Return [X, Y] of the center of cell containing provided text 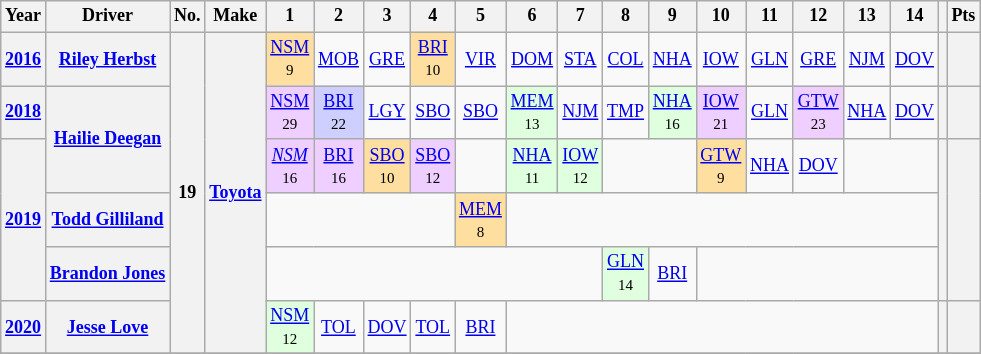
8 [626, 16]
Driver [107, 16]
14 [915, 16]
Make [236, 16]
IOW21 [721, 113]
STA [580, 59]
No. [188, 16]
NHA11 [532, 166]
GTW9 [721, 166]
BRI22 [339, 113]
13 [867, 16]
GLN14 [626, 274]
10 [721, 16]
Toyota [236, 193]
Brandon Jones [107, 274]
4 [433, 16]
2020 [24, 327]
NSM9 [290, 59]
MEM13 [532, 113]
LGY [387, 113]
6 [532, 16]
Jesse Love [107, 327]
NSM29 [290, 113]
SBO10 [387, 166]
MOB [339, 59]
3 [387, 16]
Pts [964, 16]
Year [24, 16]
NHA16 [672, 113]
TMP [626, 113]
VIR [481, 59]
Riley Herbst [107, 59]
NSM16 [290, 166]
IOW12 [580, 166]
Hailie Deegan [107, 140]
2 [339, 16]
5 [481, 16]
SBO12 [433, 166]
12 [818, 16]
GTW23 [818, 113]
COL [626, 59]
2018 [24, 113]
MEM8 [481, 220]
7 [580, 16]
IOW [721, 59]
2019 [24, 220]
9 [672, 16]
NSM12 [290, 327]
BRI16 [339, 166]
2016 [24, 59]
11 [770, 16]
19 [188, 193]
DOM [532, 59]
Todd Gilliland [107, 220]
1 [290, 16]
BRI10 [433, 59]
